Return the [x, y] coordinate for the center point of the cell that contains the specified text.  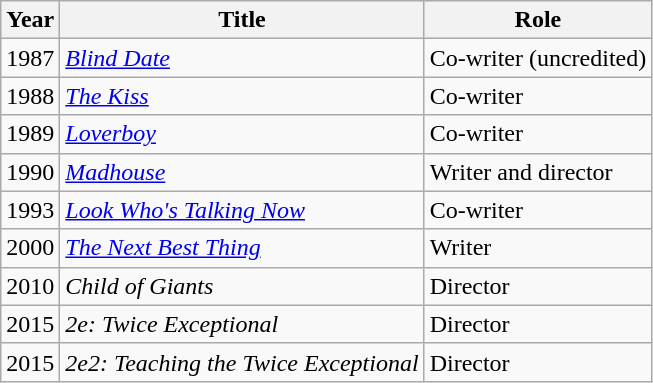
2e: Twice Exceptional [242, 324]
The Kiss [242, 96]
Writer and director [538, 172]
2000 [30, 248]
1990 [30, 172]
1993 [30, 210]
1989 [30, 134]
Writer [538, 248]
The Next Best Thing [242, 248]
Title [242, 20]
Look Who's Talking Now [242, 210]
1987 [30, 58]
Loverboy [242, 134]
2010 [30, 286]
1988 [30, 96]
2e2: Teaching the Twice Exceptional [242, 362]
Blind Date [242, 58]
Role [538, 20]
Year [30, 20]
Co-writer (uncredited) [538, 58]
Madhouse [242, 172]
Child of Giants [242, 286]
